Determine the [x, y] coordinate at the center of the cell enclosing the given text.  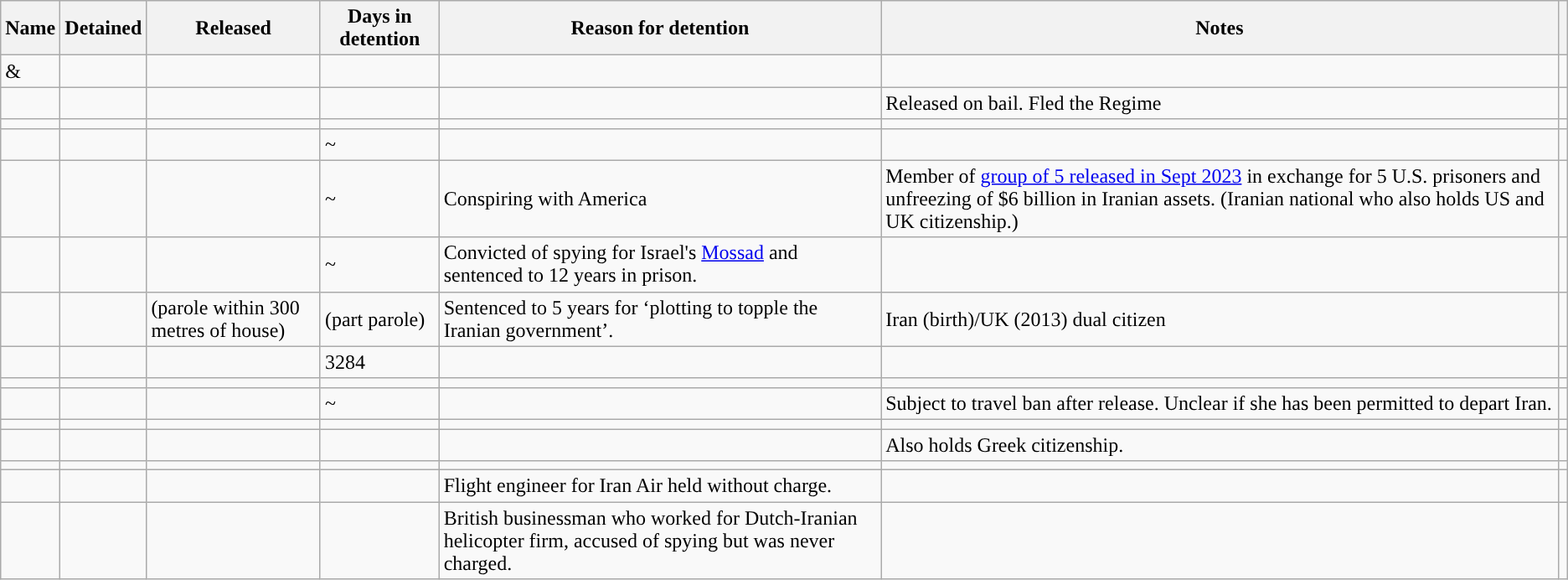
Released [234, 28]
Also holds Greek citizenship. [1220, 445]
Notes [1220, 28]
British businessman who worked for Dutch-Iranian helicopter firm, accused of spying but was never charged. [660, 541]
Name [30, 28]
Convicted of spying for Israel's Mossad and sentenced to 12 years in prison. [660, 265]
Flight engineer for Iran Air held without charge. [660, 486]
Conspiring with America [660, 199]
(parole within 300 metres of house) [234, 318]
(part parole) [379, 318]
Reason for detention [660, 28]
Days in detention [379, 28]
Iran (birth)/UK (2013) dual citizen [1220, 318]
& [30, 71]
Subject to travel ban after release. Unclear if she has been permitted to depart Iran. [1220, 403]
3284 [379, 362]
Sentenced to 5 years for ‘plotting to topple the Iranian government’. [660, 318]
Detained [104, 28]
Released on bail. Fled the Regime [1220, 103]
